From the cell containing the given text, extract its center point as [X, Y] coordinate. 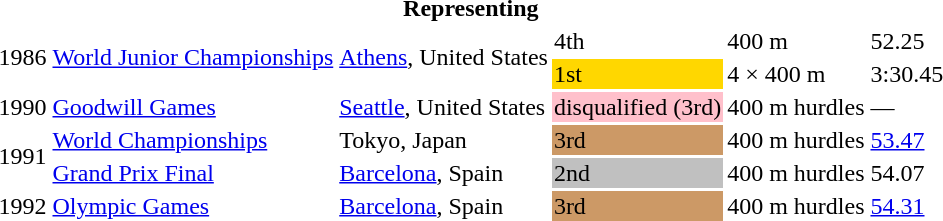
World Junior Championships [193, 58]
Tokyo, Japan [444, 140]
disqualified (3rd) [637, 107]
1st [637, 74]
Grand Prix Final [193, 173]
4 × 400 m [796, 74]
Olympic Games [193, 206]
Seattle, United States [444, 107]
2nd [637, 173]
World Championships [193, 140]
Goodwill Games [193, 107]
400 m [796, 41]
Athens, United States [444, 58]
4th [637, 41]
